Find where the given text appears and provide that cell's center as (x, y) coordinate. 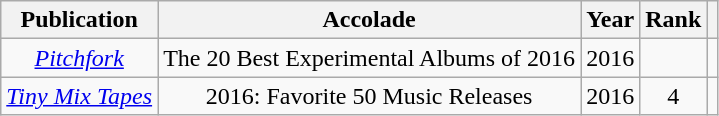
The 20 Best Experimental Albums of 2016 (370, 58)
Rank (674, 20)
2016: Favorite 50 Music Releases (370, 96)
Pitchfork (80, 58)
Tiny Mix Tapes (80, 96)
4 (674, 96)
Year (610, 20)
Accolade (370, 20)
Publication (80, 20)
